Extract the (x, y) coordinate from the center of the cell holding the provided text.  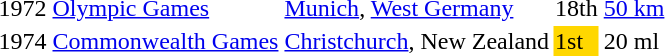
Commonwealth Games (166, 41)
Christchurch, New Zealand (417, 41)
1st (577, 41)
